For the text-containing cell, return its midpoint in [X, Y] coordinate format. 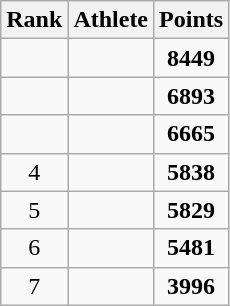
Rank [34, 20]
Points [192, 20]
6 [34, 248]
5481 [192, 248]
5829 [192, 210]
8449 [192, 58]
5 [34, 210]
3996 [192, 286]
7 [34, 286]
Athlete [111, 20]
5838 [192, 172]
6665 [192, 134]
4 [34, 172]
6893 [192, 96]
